Return the [X, Y] coordinate for the center point of the cell that contains the specified text.  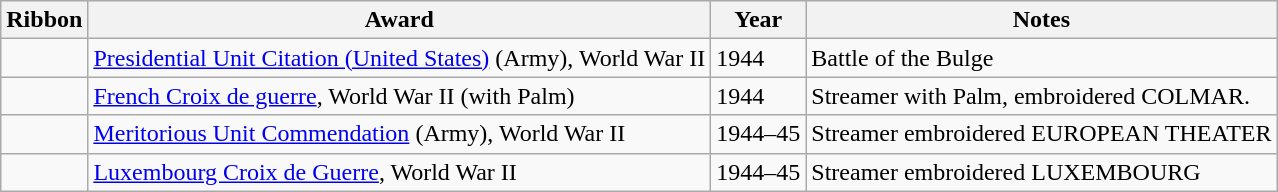
Ribbon [44, 20]
Year [758, 20]
Battle of the Bulge [1042, 58]
Notes [1042, 20]
Streamer embroidered EUROPEAN THEATER [1042, 134]
Presidential Unit Citation (United States) (Army), World War II [400, 58]
French Croix de guerre, World War II (with Palm) [400, 96]
Luxembourg Croix de Guerre, World War II [400, 172]
Streamer with Palm, embroidered COLMAR. [1042, 96]
Streamer embroidered LUXEMBOURG [1042, 172]
Award [400, 20]
Meritorious Unit Commendation (Army), World War II [400, 134]
